Detect which cell encompasses the target text, then output its [x, y] center coordinate. 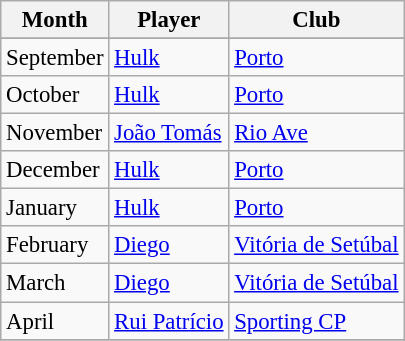
December [55, 170]
Player [169, 20]
João Tomás [169, 133]
April [55, 321]
March [55, 283]
November [55, 133]
September [55, 58]
Sporting CP [316, 321]
Month [55, 20]
Rui Patrício [169, 321]
Club [316, 20]
Rio Ave [316, 133]
January [55, 208]
February [55, 245]
October [55, 95]
